Search for the cell housing the specified text and yield its [X, Y] center coordinate. 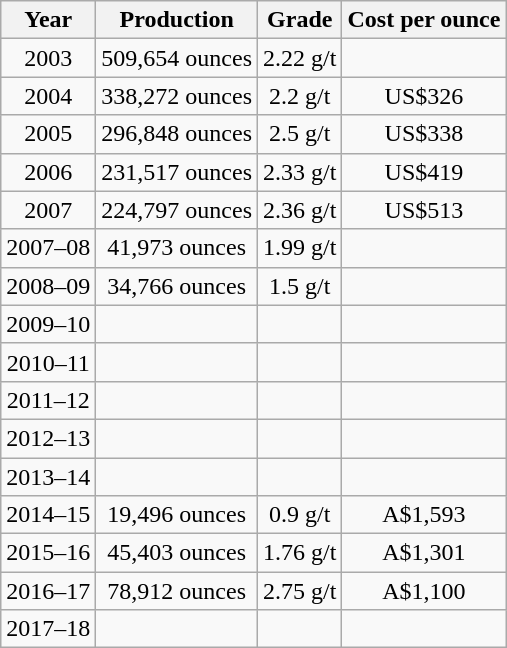
19,496 ounces [177, 515]
A$1,301 [424, 553]
2014–15 [48, 515]
2004 [48, 96]
2005 [48, 134]
2.33 g/t [300, 172]
224,797 ounces [177, 210]
US$419 [424, 172]
A$1,100 [424, 591]
41,973 ounces [177, 248]
Production [177, 20]
2012–13 [48, 438]
Year [48, 20]
2010–11 [48, 362]
US$326 [424, 96]
2.75 g/t [300, 591]
2008–09 [48, 286]
2.2 g/t [300, 96]
1.76 g/t [300, 553]
1.99 g/t [300, 248]
2007 [48, 210]
US$513 [424, 210]
338,272 ounces [177, 96]
509,654 ounces [177, 58]
2017–18 [48, 629]
2011–12 [48, 400]
Cost per ounce [424, 20]
2016–17 [48, 591]
2003 [48, 58]
2013–14 [48, 477]
45,403 ounces [177, 553]
2007–08 [48, 248]
1.5 g/t [300, 286]
0.9 g/t [300, 515]
78,912 ounces [177, 591]
A$1,593 [424, 515]
2006 [48, 172]
Grade [300, 20]
2.36 g/t [300, 210]
2015–16 [48, 553]
2009–10 [48, 324]
US$338 [424, 134]
296,848 ounces [177, 134]
34,766 ounces [177, 286]
2.5 g/t [300, 134]
231,517 ounces [177, 172]
2.22 g/t [300, 58]
